Pinpoint the cell where the given text exists, returning its (X, Y) midpoint coordinate. 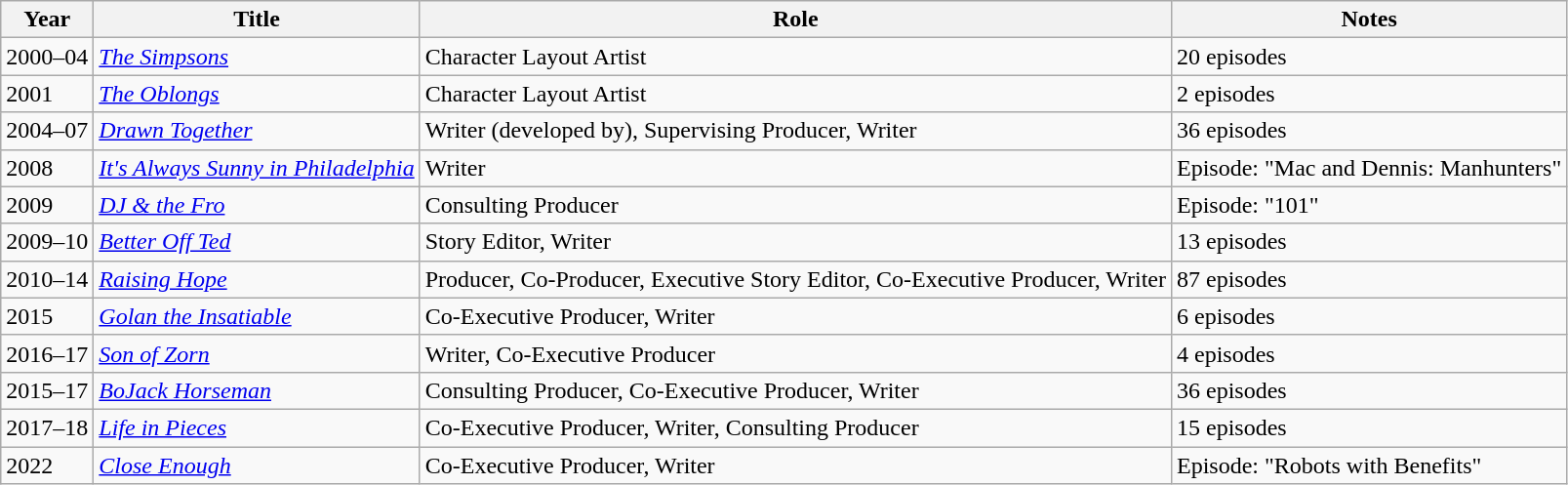
Life in Pieces (257, 427)
2008 (47, 168)
2017–18 (47, 427)
2015 (47, 316)
Role (795, 20)
2000–04 (47, 57)
2016–17 (47, 353)
DJ & the Fro (257, 205)
20 episodes (1368, 57)
BoJack Horseman (257, 390)
Consulting Producer, Co-Executive Producer, Writer (795, 390)
Episode: "Robots with Benefits" (1368, 465)
Close Enough (257, 465)
6 episodes (1368, 316)
Notes (1368, 20)
Story Editor, Writer (795, 242)
Year (47, 20)
Raising Hope (257, 279)
Writer (795, 168)
2001 (47, 94)
Consulting Producer (795, 205)
Writer (developed by), Supervising Producer, Writer (795, 131)
2009–10 (47, 242)
2 episodes (1368, 94)
4 episodes (1368, 353)
Producer, Co-Producer, Executive Story Editor, Co-Executive Producer, Writer (795, 279)
2022 (47, 465)
15 episodes (1368, 427)
Co-Executive Producer, Writer, Consulting Producer (795, 427)
Better Off Ted (257, 242)
Episode: "101" (1368, 205)
2015–17 (47, 390)
Episode: "Mac and Dennis: Manhunters" (1368, 168)
87 episodes (1368, 279)
The Oblongs (257, 94)
Golan the Insatiable (257, 316)
Title (257, 20)
2010–14 (47, 279)
13 episodes (1368, 242)
Writer, Co-Executive Producer (795, 353)
2009 (47, 205)
Drawn Together (257, 131)
Son of Zorn (257, 353)
2004–07 (47, 131)
It's Always Sunny in Philadelphia (257, 168)
The Simpsons (257, 57)
